From the cell containing the given text, extract its center point as (X, Y) coordinate. 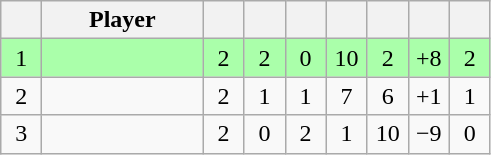
−9 (428, 134)
+8 (428, 58)
7 (346, 96)
Player (122, 20)
6 (388, 96)
+1 (428, 96)
3 (22, 134)
